Determine the [x, y] coordinate at the center of the cell enclosing the given text.  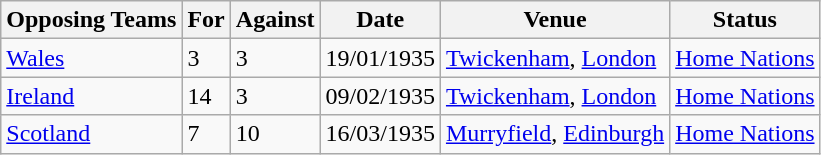
09/02/1935 [380, 96]
19/01/1935 [380, 58]
14 [206, 96]
Opposing Teams [92, 20]
7 [206, 134]
Wales [92, 58]
10 [275, 134]
Status [745, 20]
Murryfield, Edinburgh [554, 134]
Ireland [92, 96]
For [206, 20]
16/03/1935 [380, 134]
Scotland [92, 134]
Venue [554, 20]
Date [380, 20]
Against [275, 20]
